Pinpoint the cell where the given text exists, returning its [x, y] midpoint coordinate. 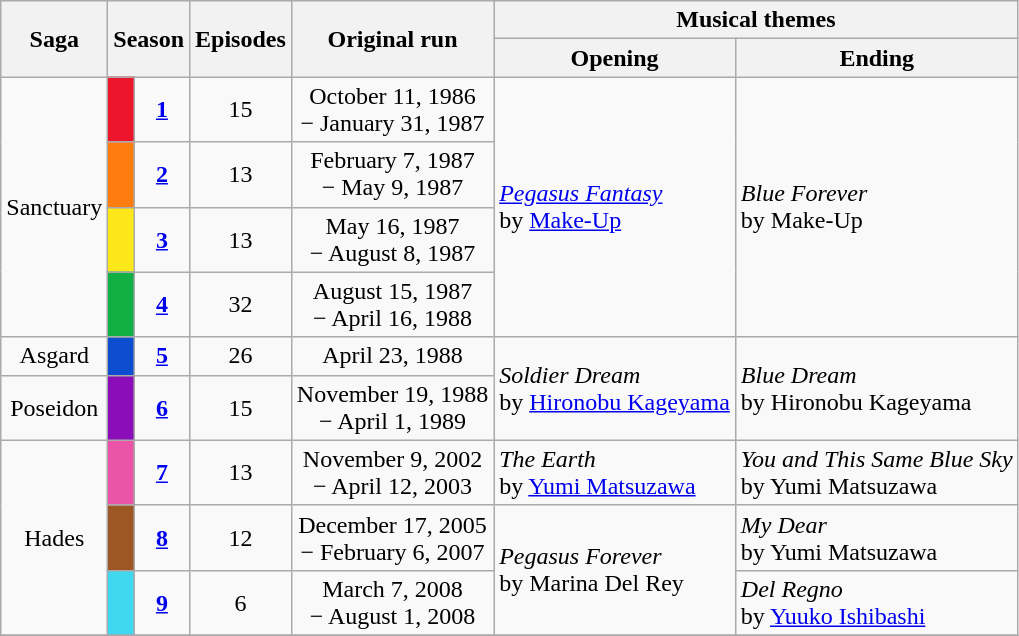
1 [162, 110]
Soldier Dreamby Hironobu Kageyama [615, 388]
Ending [876, 58]
November 9, 2002− April 12, 2003 [392, 472]
My Dearby Yumi Matsuzawa [876, 538]
November 19, 1988− April 1, 1989 [392, 408]
April 23, 1988 [392, 356]
Asgard [54, 356]
Poseidon [54, 408]
2 [162, 174]
March 7, 2008− August 1, 2008 [392, 602]
Pegasus Foreverby Marina Del Rey [615, 570]
Saga [54, 39]
5 [162, 356]
Hades [54, 538]
32 [241, 304]
12 [241, 538]
26 [241, 356]
4 [162, 304]
7 [162, 472]
8 [162, 538]
3 [162, 240]
February 7, 1987− May 9, 1987 [392, 174]
May 16, 1987− August 8, 1987 [392, 240]
Opening [615, 58]
Blue Dreamby Hironobu Kageyama [876, 388]
October 11, 1986− January 31, 1987 [392, 110]
Musical themes [756, 20]
Original run [392, 39]
Pegasus Fantasyby Make-Up [615, 207]
Episodes [241, 39]
9 [162, 602]
August 15, 1987− April 16, 1988 [392, 304]
You and This Same Blue Skyby Yumi Matsuzawa [876, 472]
Blue Foreverby Make-Up [876, 207]
Season [149, 39]
Sanctuary [54, 207]
December 17, 2005− February 6, 2007 [392, 538]
The Earthby Yumi Matsuzawa [615, 472]
Del Regnoby Yuuko Ishibashi [876, 602]
